Search for the cell housing the specified text and yield its (x, y) center coordinate. 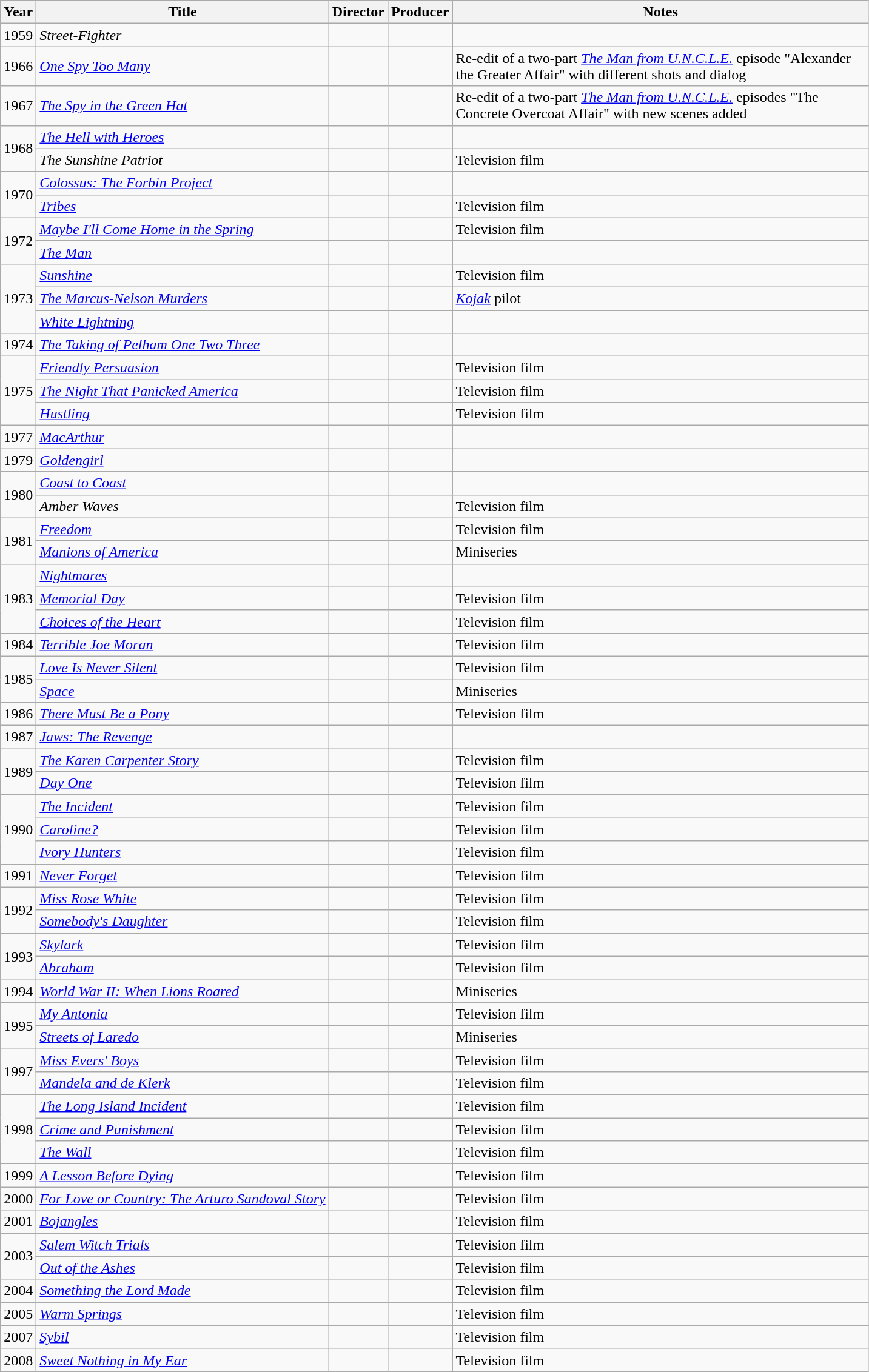
The Hell with Heroes (183, 137)
1973 (18, 298)
Street-Fighter (183, 35)
The Night That Panicked America (183, 391)
1987 (18, 737)
1980 (18, 495)
Terrible Joe Moran (183, 644)
1979 (18, 460)
1998 (18, 1129)
1985 (18, 679)
Colossus: The Forbin Project (183, 183)
Hustling (183, 414)
Memorial Day (183, 598)
1989 (18, 772)
Abraham (183, 968)
The Spy in the Green Hat (183, 105)
1983 (18, 598)
Salem Witch Trials (183, 1245)
Day One (183, 783)
2005 (18, 1314)
2007 (18, 1337)
Producer (420, 12)
Bojangles (183, 1222)
World War II: When Lions Roared (183, 991)
Freedom (183, 529)
2008 (18, 1360)
The Incident (183, 806)
Somebody's Daughter (183, 922)
Goldengirl (183, 460)
Miss Rose White (183, 898)
There Must Be a Pony (183, 714)
The Man (183, 252)
Notes (660, 12)
1994 (18, 991)
Miss Evers' Boys (183, 1060)
Space (183, 691)
1981 (18, 541)
1984 (18, 644)
Amber Waves (183, 506)
Ivory Hunters (183, 852)
For Love or Country: The Arturo Sandoval Story (183, 1199)
Nightmares (183, 575)
One Spy Too Many (183, 67)
1992 (18, 910)
Crime and Punishment (183, 1129)
Year (18, 12)
1967 (18, 105)
2003 (18, 1256)
1986 (18, 714)
Kojak pilot (660, 298)
Re-edit of a two-part The Man from U.N.C.L.E. episode "Alexander the Greater Affair" with different shots and dialog (660, 67)
1997 (18, 1072)
2000 (18, 1199)
2001 (18, 1222)
Manions of America (183, 552)
The Wall (183, 1153)
1991 (18, 875)
2004 (18, 1291)
My Antonia (183, 1014)
1999 (18, 1176)
Warm Springs (183, 1314)
Out of the Ashes (183, 1268)
Tribes (183, 206)
Director (358, 12)
Never Forget (183, 875)
1970 (18, 195)
Sybil (183, 1337)
1977 (18, 437)
1974 (18, 345)
Streets of Laredo (183, 1037)
MacArthur (183, 437)
Maybe I'll Come Home in the Spring (183, 229)
1975 (18, 391)
Skylark (183, 945)
The Taking of Pelham One Two Three (183, 345)
The Marcus-Nelson Murders (183, 298)
Re-edit of a two-part The Man from U.N.C.L.E. episodes "The Concrete Overcoat Affair" with new scenes added (660, 105)
A Lesson Before Dying (183, 1176)
Sunshine (183, 275)
White Lightning (183, 322)
1968 (18, 149)
Coast to Coast (183, 483)
1990 (18, 829)
The Sunshine Patriot (183, 160)
Mandela and de Klerk (183, 1083)
1966 (18, 67)
Title (183, 12)
1995 (18, 1025)
Love Is Never Silent (183, 668)
The Long Island Incident (183, 1106)
Caroline? (183, 829)
Choices of the Heart (183, 621)
Friendly Persuasion (183, 368)
Something the Lord Made (183, 1291)
1959 (18, 35)
Jaws: The Revenge (183, 737)
Sweet Nothing in My Ear (183, 1360)
1993 (18, 956)
1972 (18, 241)
The Karen Carpenter Story (183, 760)
